Capture the cell that displays the provided text and extract its [X, Y] central coordinate. 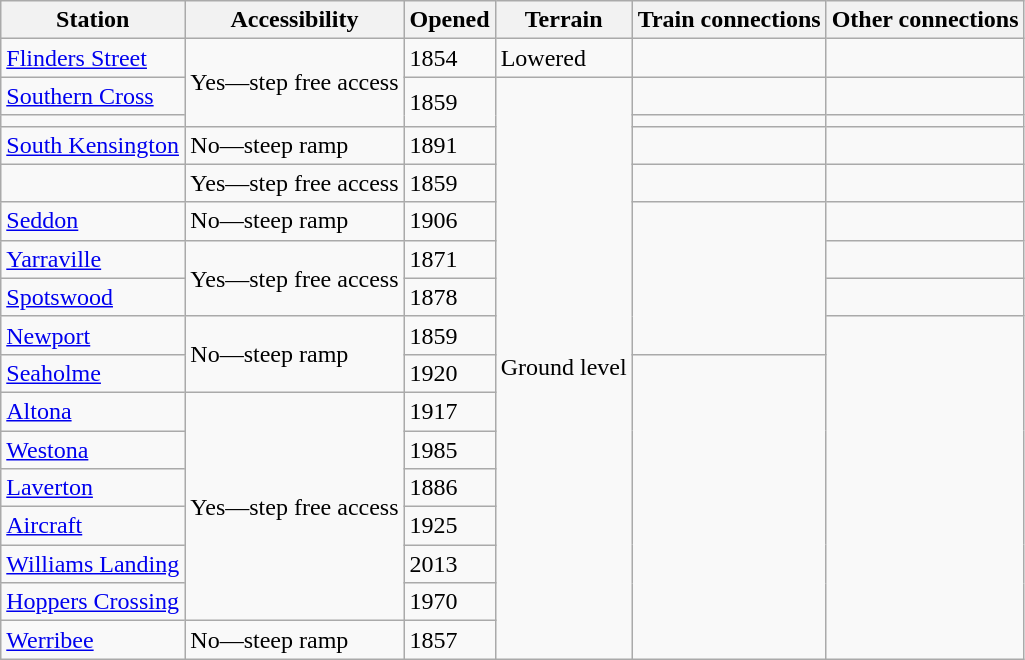
1920 [450, 373]
1886 [450, 488]
Laverton [93, 488]
Ground level [564, 368]
Train connections [729, 20]
Yarraville [93, 259]
1854 [450, 58]
1871 [450, 259]
1985 [450, 449]
Westona [93, 449]
Southern Cross [93, 96]
Newport [93, 335]
1917 [450, 411]
Station [93, 20]
Seaholme [93, 373]
Lowered [564, 58]
1925 [450, 526]
Spotswood [93, 297]
1878 [450, 297]
Aircraft [93, 526]
Hoppers Crossing [93, 602]
Flinders Street [93, 58]
Opened [450, 20]
1970 [450, 602]
Accessibility [294, 20]
1857 [450, 640]
South Kensington [93, 145]
Werribee [93, 640]
1891 [450, 145]
Other connections [925, 20]
2013 [450, 564]
Seddon [93, 221]
Williams Landing [93, 564]
Altona [93, 411]
Terrain [564, 20]
1906 [450, 221]
